Return (X, Y) of the center of cell containing provided text 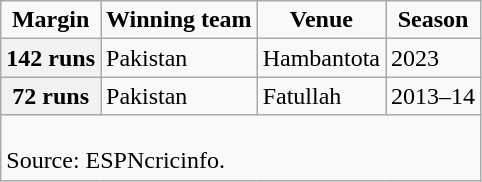
2013–14 (434, 96)
Fatullah (321, 96)
142 runs (51, 58)
Source: ESPNcricinfo. (241, 148)
Margin (51, 20)
Season (434, 20)
Venue (321, 20)
Winning team (178, 20)
72 runs (51, 96)
Hambantota (321, 58)
2023 (434, 58)
